Search for the cell housing the specified text and yield its (x, y) center coordinate. 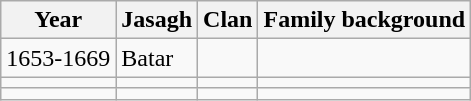
Batar (157, 58)
Clan (228, 20)
1653-1669 (58, 58)
Jasagh (157, 20)
Year (58, 20)
Family background (364, 20)
